Locate the cell with the specified text and output its [X, Y] center coordinate. 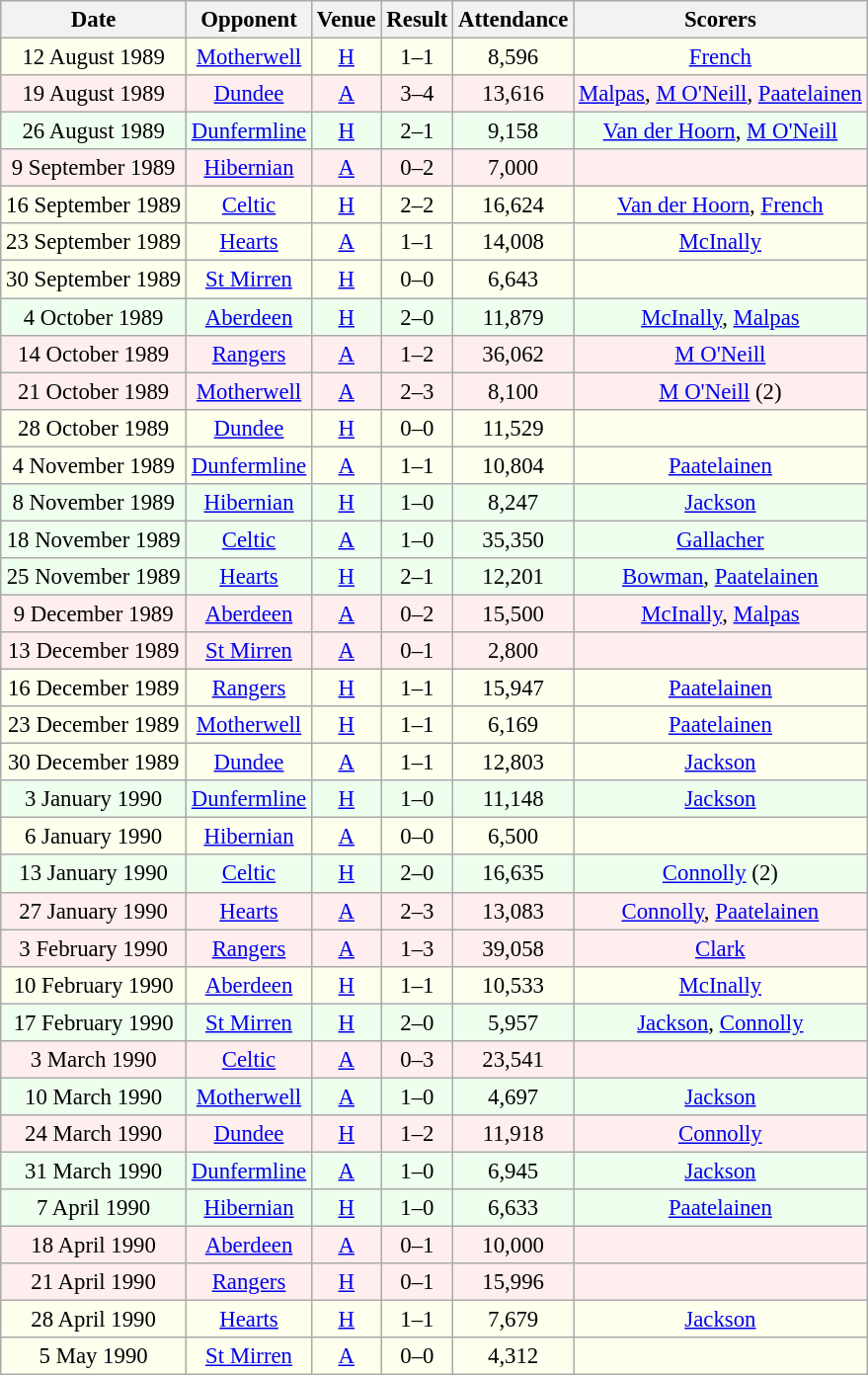
0–3 [417, 1060]
7,000 [513, 168]
M O'Neill (2) [721, 391]
5 May 1990 [94, 1356]
9 September 1989 [94, 168]
Van der Hoorn, French [721, 205]
11,918 [513, 1134]
10,000 [513, 1246]
39,058 [513, 948]
13,616 [513, 94]
Clark [721, 948]
16,624 [513, 205]
6,643 [513, 280]
15,996 [513, 1282]
28 October 1989 [94, 428]
8,247 [513, 503]
10 February 1990 [94, 985]
10,804 [513, 465]
23,541 [513, 1060]
16 September 1989 [94, 205]
4,697 [513, 1096]
8,596 [513, 57]
25 November 1989 [94, 577]
9,158 [513, 131]
11,148 [513, 799]
7 April 1990 [94, 1208]
17 February 1990 [94, 1022]
Connolly (2) [721, 874]
23 September 1989 [94, 242]
Date [94, 20]
French [721, 57]
3–4 [417, 94]
8 November 1989 [94, 503]
21 April 1990 [94, 1282]
3 February 1990 [94, 948]
30 September 1989 [94, 280]
18 April 1990 [94, 1246]
M O'Neill [721, 354]
15,947 [513, 688]
Opponent [249, 20]
16 December 1989 [94, 688]
6 January 1990 [94, 837]
24 March 1990 [94, 1134]
9 December 1989 [94, 613]
2–2 [417, 205]
Jackson, Connolly [721, 1022]
26 August 1989 [94, 131]
15,500 [513, 613]
6,945 [513, 1171]
28 April 1990 [94, 1320]
11,529 [513, 428]
10 March 1990 [94, 1096]
4 November 1989 [94, 465]
Venue [348, 20]
7,679 [513, 1320]
Scorers [721, 20]
13 January 1990 [94, 874]
14,008 [513, 242]
Connolly [721, 1134]
Result [417, 20]
14 October 1989 [94, 354]
12 August 1989 [94, 57]
31 March 1990 [94, 1171]
35,350 [513, 539]
21 October 1989 [94, 391]
23 December 1989 [94, 725]
16,635 [513, 874]
1–3 [417, 948]
Connolly, Paatelainen [721, 911]
18 November 1989 [94, 539]
Van der Hoorn, M O'Neill [721, 131]
Gallacher [721, 539]
Attendance [513, 20]
12,803 [513, 763]
8,100 [513, 391]
Malpas, M O'Neill, Paatelainen [721, 94]
36,062 [513, 354]
12,201 [513, 577]
3 March 1990 [94, 1060]
6,169 [513, 725]
10,533 [513, 985]
6,500 [513, 837]
6,633 [513, 1208]
27 January 1990 [94, 911]
5,957 [513, 1022]
4,312 [513, 1356]
Bowman, Paatelainen [721, 577]
3 January 1990 [94, 799]
13 December 1989 [94, 651]
11,879 [513, 317]
2,800 [513, 651]
30 December 1989 [94, 763]
19 August 1989 [94, 94]
4 October 1989 [94, 317]
13,083 [513, 911]
